Provide the [X, Y] coordinate of the cell's center where the given text is located.  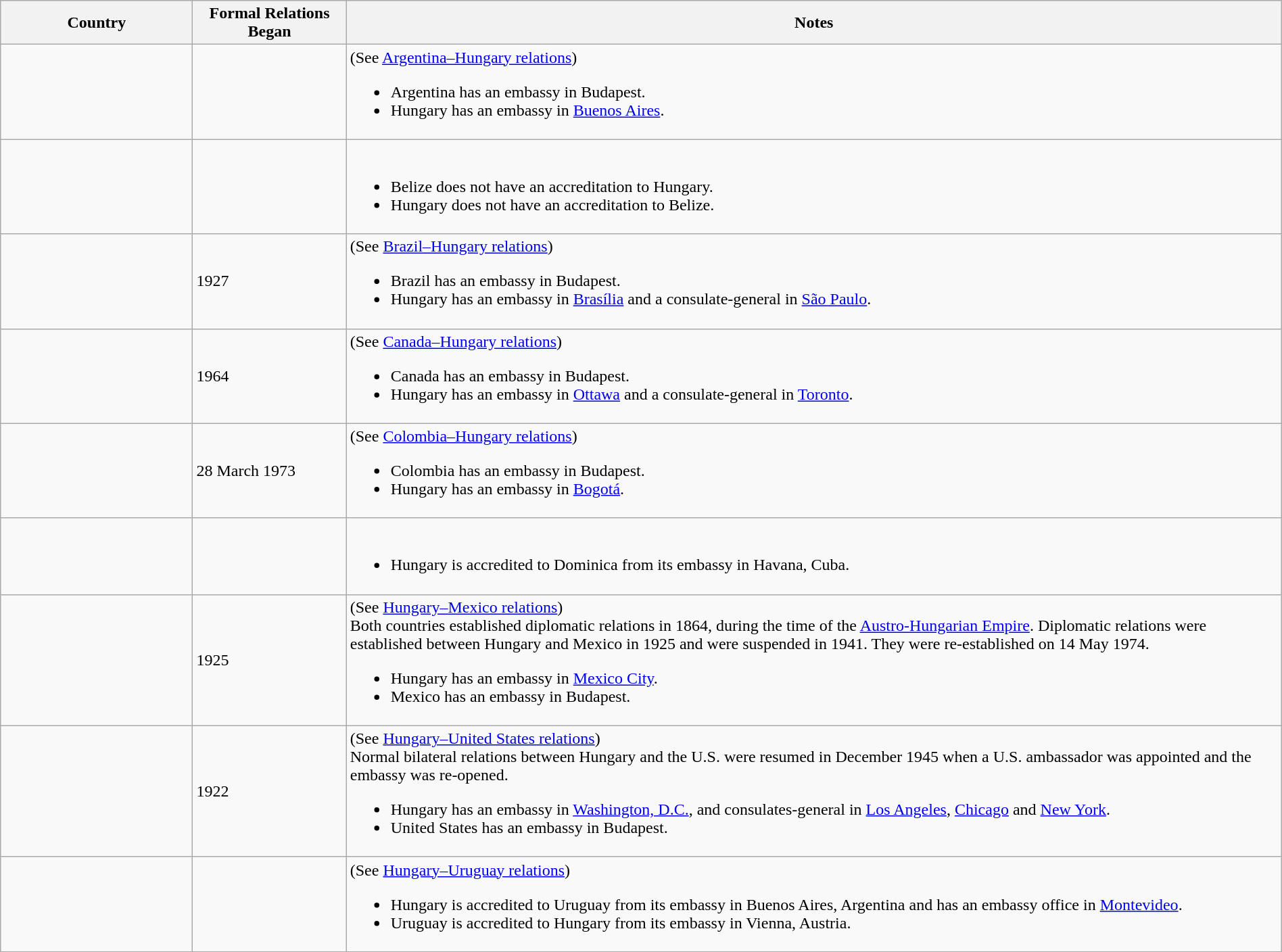
1925 [269, 660]
Formal Relations Began [269, 23]
1922 [269, 791]
28 March 1973 [269, 471]
(See Colombia–Hungary relations)Colombia has an embassy in Budapest.Hungary has an embassy in Bogotá. [814, 471]
(See Canada–Hungary relations)Canada has an embassy in Budapest.Hungary has an embassy in Ottawa and a consulate-general in Toronto. [814, 376]
1964 [269, 376]
Country [97, 23]
(See Brazil–Hungary relations)Brazil has an embassy in Budapest.Hungary has an embassy in Brasília and a consulate-general in São Paulo. [814, 281]
1927 [269, 281]
Hungary is accredited to Dominica from its embassy in Havana, Cuba. [814, 556]
(See Argentina–Hungary relations)Argentina has an embassy in Budapest.Hungary has an embassy in Buenos Aires. [814, 92]
Belize does not have an accreditation to Hungary.Hungary does not have an accreditation to Belize. [814, 187]
Notes [814, 23]
